Detect which cell encompasses the target text, then output its [x, y] center coordinate. 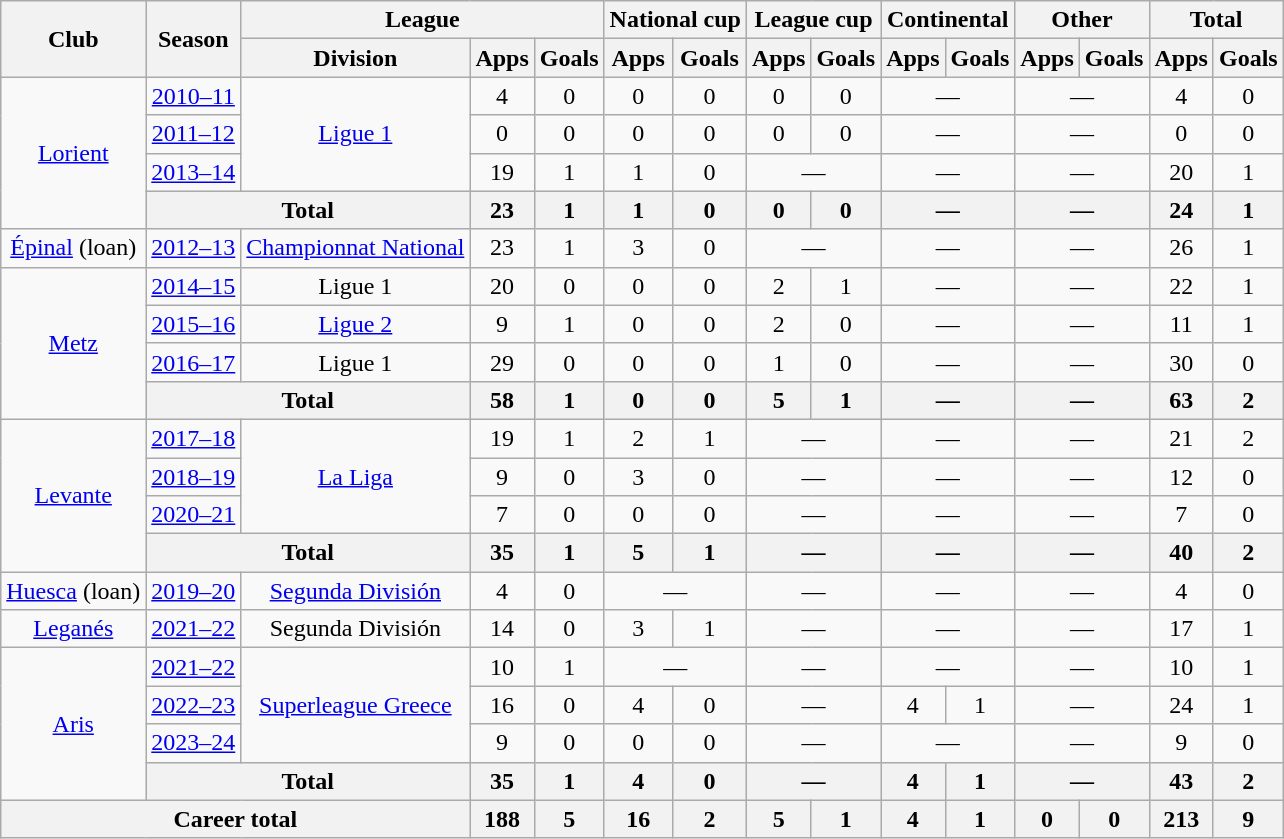
63 [1181, 400]
Other [1082, 20]
12 [1181, 477]
188 [502, 819]
Huesca (loan) [74, 591]
2016–17 [194, 362]
58 [502, 400]
14 [502, 629]
29 [502, 362]
League [422, 20]
2010–11 [194, 96]
League cup [813, 20]
Championnat National [356, 248]
National cup [675, 20]
43 [1181, 781]
2014–15 [194, 286]
Épinal (loan) [74, 248]
Career total [236, 819]
22 [1181, 286]
La Liga [356, 476]
Leganés [74, 629]
Lorient [74, 153]
Division [356, 58]
40 [1181, 553]
Season [194, 39]
Metz [74, 343]
2017–18 [194, 438]
2015–16 [194, 324]
11 [1181, 324]
2018–19 [194, 477]
Ligue 2 [356, 324]
26 [1181, 248]
2019–20 [194, 591]
21 [1181, 438]
Club [74, 39]
30 [1181, 362]
2020–21 [194, 515]
Levante [74, 495]
Continental [948, 20]
2011–12 [194, 134]
17 [1181, 629]
Aris [74, 724]
213 [1181, 819]
Superleague Greece [356, 705]
2022–23 [194, 705]
2023–24 [194, 743]
2012–13 [194, 248]
2013–14 [194, 172]
